Extract the (X, Y) coordinate from the center of the cell holding the provided text.  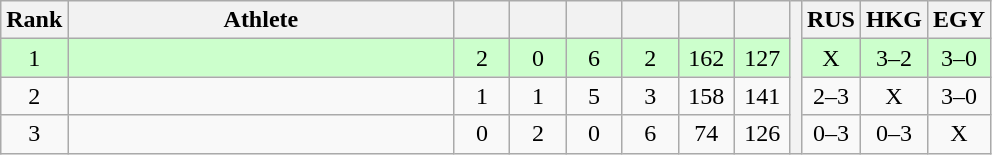
5 (594, 96)
3–2 (894, 58)
74 (706, 134)
162 (706, 58)
127 (762, 58)
126 (762, 134)
141 (762, 96)
RUS (830, 20)
HKG (894, 20)
Athlete (261, 20)
2–3 (830, 96)
Rank (34, 20)
158 (706, 96)
EGY (960, 20)
